From the cell containing the given text, extract its center point as (X, Y) coordinate. 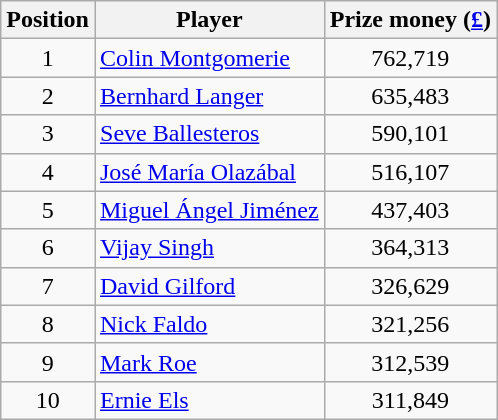
9 (48, 362)
3 (48, 134)
516,107 (410, 172)
7 (48, 286)
5 (48, 210)
Ernie Els (209, 400)
Seve Ballesteros (209, 134)
Miguel Ángel Jiménez (209, 210)
590,101 (410, 134)
Position (48, 20)
Bernhard Langer (209, 96)
364,313 (410, 248)
635,483 (410, 96)
Nick Faldo (209, 324)
2 (48, 96)
326,629 (410, 286)
Vijay Singh (209, 248)
4 (48, 172)
311,849 (410, 400)
762,719 (410, 58)
Prize money (£) (410, 20)
437,403 (410, 210)
José María Olazábal (209, 172)
321,256 (410, 324)
Mark Roe (209, 362)
Player (209, 20)
8 (48, 324)
Colin Montgomerie (209, 58)
David Gilford (209, 286)
6 (48, 248)
312,539 (410, 362)
1 (48, 58)
10 (48, 400)
